Detect which cell encompasses the target text, then output its (X, Y) center coordinate. 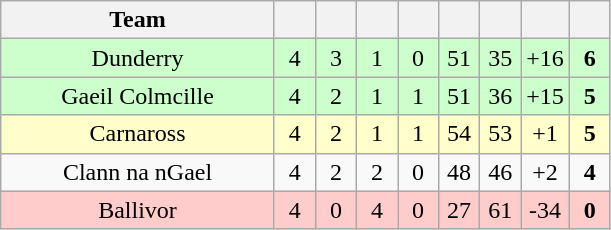
Clann na nGael (138, 172)
-34 (546, 210)
35 (500, 58)
Carnaross (138, 134)
3 (336, 58)
+2 (546, 172)
Ballivor (138, 210)
61 (500, 210)
36 (500, 96)
53 (500, 134)
54 (460, 134)
48 (460, 172)
Team (138, 20)
+15 (546, 96)
+16 (546, 58)
Dunderry (138, 58)
46 (500, 172)
6 (590, 58)
+1 (546, 134)
27 (460, 210)
Gaeil Colmcille (138, 96)
